Output the (X, Y) coordinate of the center of the cell containing the given text.  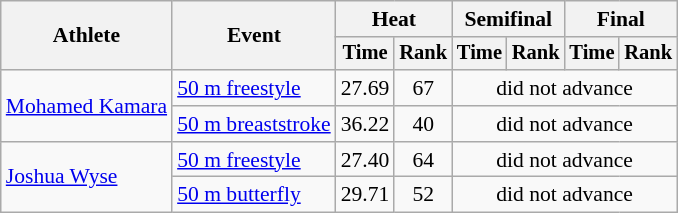
50 m butterfly (254, 195)
Final (621, 19)
Athlete (86, 36)
64 (423, 160)
29.71 (366, 195)
50 m breaststroke (254, 124)
36.22 (366, 124)
52 (423, 195)
27.40 (366, 160)
Event (254, 36)
Semifinal (508, 19)
Heat (394, 19)
67 (423, 88)
40 (423, 124)
27.69 (366, 88)
Mohamed Kamara (86, 106)
Joshua Wyse (86, 178)
